Return [X, Y] of the center of cell containing provided text 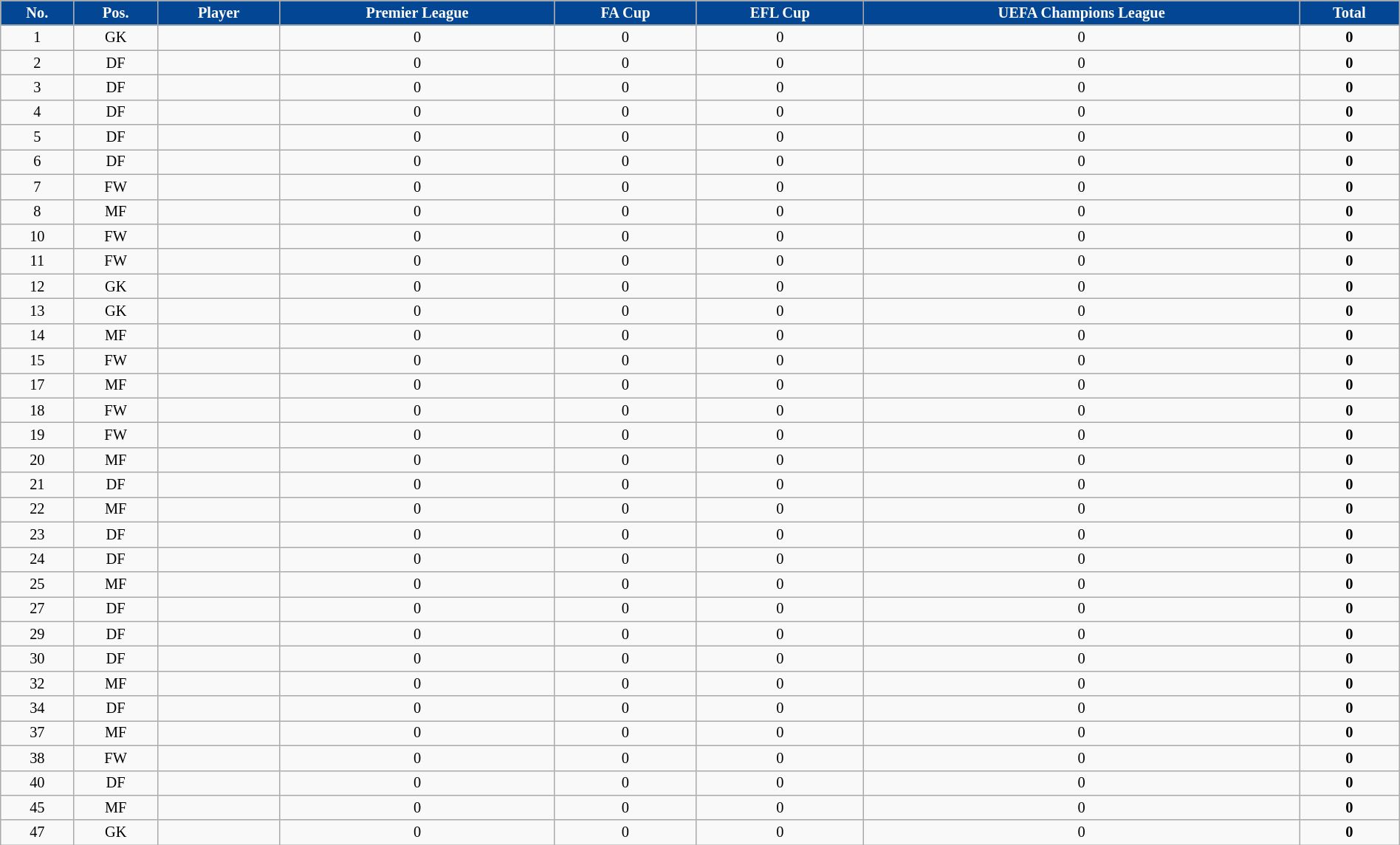
8 [37, 212]
14 [37, 336]
Pos. [115, 13]
12 [37, 286]
30 [37, 658]
23 [37, 534]
34 [37, 708]
27 [37, 609]
Premier League [417, 13]
32 [37, 683]
7 [37, 187]
40 [37, 783]
11 [37, 261]
45 [37, 807]
3 [37, 87]
5 [37, 137]
15 [37, 361]
29 [37, 634]
19 [37, 435]
1 [37, 38]
6 [37, 162]
UEFA Champions League [1082, 13]
Total [1350, 13]
2 [37, 63]
18 [37, 410]
38 [37, 758]
17 [37, 385]
47 [37, 832]
FA Cup [625, 13]
EFL Cup [780, 13]
10 [37, 236]
21 [37, 485]
4 [37, 112]
No. [37, 13]
24 [37, 559]
37 [37, 733]
25 [37, 584]
13 [37, 311]
22 [37, 509]
20 [37, 460]
Player [219, 13]
